Capture the cell that displays the provided text and extract its [x, y] central coordinate. 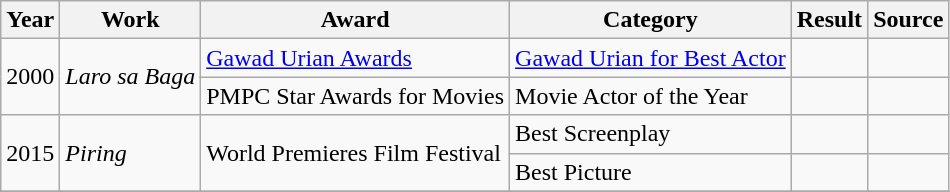
Gawad Urian Awards [356, 58]
World Premieres Film Festival [356, 153]
Piring [130, 153]
Laro sa Baga [130, 77]
Movie Actor of the Year [651, 96]
Gawad Urian for Best Actor [651, 58]
Work [130, 20]
2015 [30, 153]
PMPC Star Awards for Movies [356, 96]
Result [829, 20]
Award [356, 20]
2000 [30, 77]
Source [908, 20]
Best Screenplay [651, 134]
Category [651, 20]
Year [30, 20]
Best Picture [651, 172]
